Capture the cell that displays the provided text and extract its [X, Y] central coordinate. 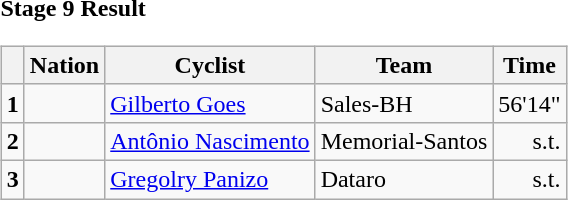
Gilberto Goes [210, 103]
Sales-BH [404, 103]
1 [12, 103]
Memorial-Santos [404, 141]
2 [12, 141]
Antônio Nascimento [210, 141]
Cyclist [210, 65]
Dataro [404, 179]
Time [530, 65]
Nation [64, 65]
Team [404, 65]
Gregolry Panizo [210, 179]
56'14" [530, 103]
3 [12, 179]
